For the text-containing cell, return its midpoint in (X, Y) coordinate format. 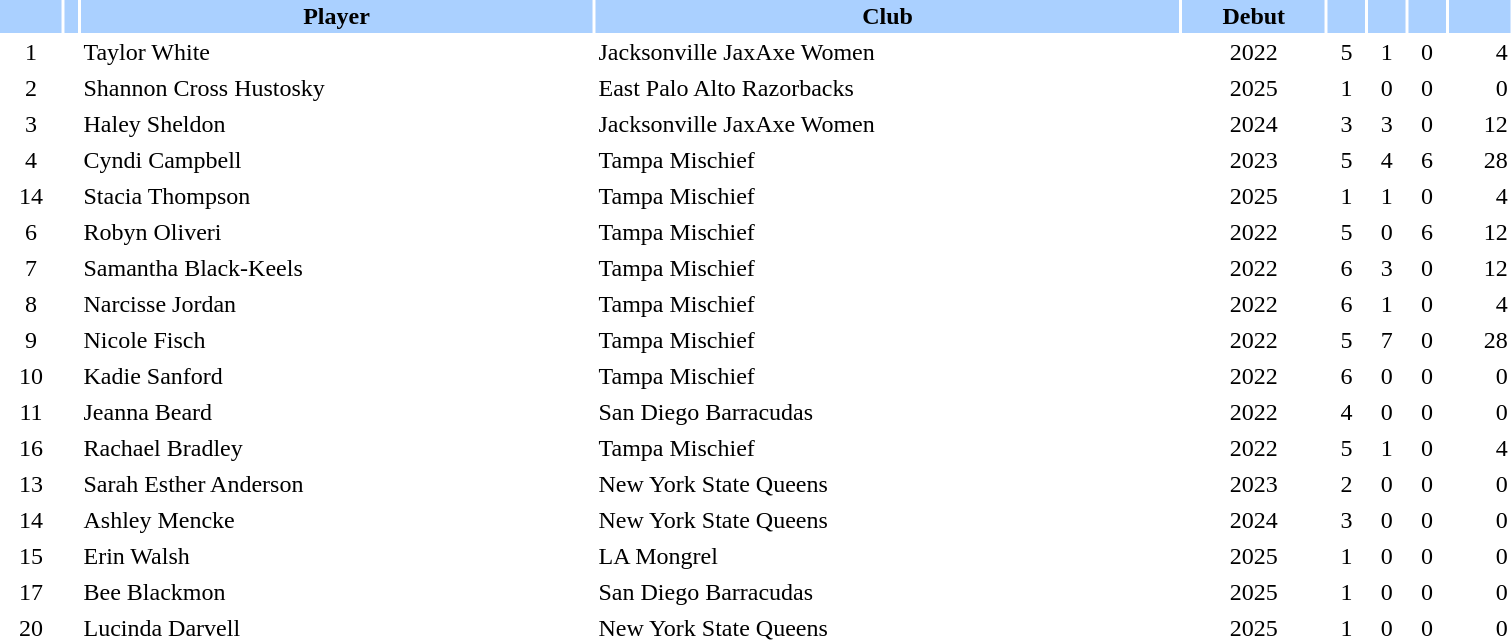
Rachael Bradley (336, 448)
Haley Sheldon (336, 124)
16 (31, 448)
Stacia Thompson (336, 196)
Jeanna Beard (336, 412)
11 (31, 412)
Cyndi Campbell (336, 160)
Taylor White (336, 52)
Debut (1254, 16)
Player (336, 16)
Sarah Esther Anderson (336, 484)
9 (31, 340)
Robyn Oliveri (336, 232)
Samantha Black-Keels (336, 268)
Narcisse Jordan (336, 304)
17 (31, 592)
Erin Walsh (336, 556)
Ashley Mencke (336, 520)
Bee Blackmon (336, 592)
8 (31, 304)
LA Mongrel (888, 556)
Kadie Sanford (336, 376)
East Palo Alto Razorbacks (888, 88)
10 (31, 376)
Nicole Fisch (336, 340)
15 (31, 556)
13 (31, 484)
Club (888, 16)
Shannon Cross Hustosky (336, 88)
